Scan for the cell matching the given text and deliver its [x, y] coordinate at center. 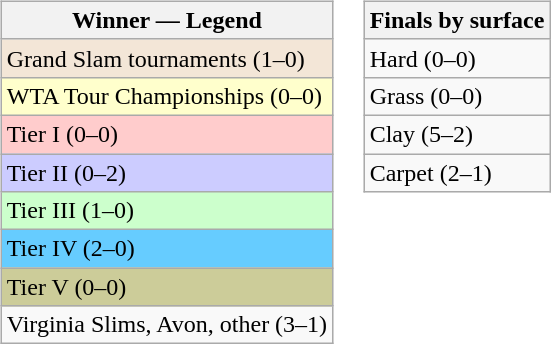
Tier II (0–2) [166, 173]
Hard (0–0) [457, 58]
Clay (5–2) [457, 134]
Carpet (2–1) [457, 173]
Winner — Legend [166, 20]
Grass (0–0) [457, 96]
Tier I (0–0) [166, 134]
Tier IV (2–0) [166, 249]
Tier III (1–0) [166, 211]
Tier V (0–0) [166, 287]
WTA Tour Championships (0–0) [166, 96]
Finals by surface [457, 20]
Virginia Slims, Avon, other (3–1) [166, 325]
Grand Slam tournaments (1–0) [166, 58]
